Return (x, y) of the center of cell containing provided text 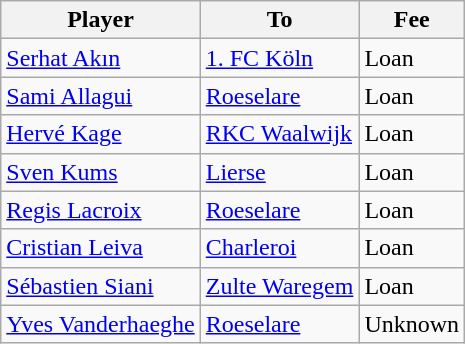
1. FC Köln (280, 58)
Yves Vanderhaeghe (100, 324)
Sven Kums (100, 172)
Hervé Kage (100, 134)
Unknown (412, 324)
Charleroi (280, 248)
Cristian Leiva (100, 248)
Fee (412, 20)
Serhat Akın (100, 58)
Sami Allagui (100, 96)
To (280, 20)
Lierse (280, 172)
RKC Waalwijk (280, 134)
Player (100, 20)
Zulte Waregem (280, 286)
Regis Lacroix (100, 210)
Sébastien Siani (100, 286)
